Capture the cell that displays the provided text and extract its (x, y) central coordinate. 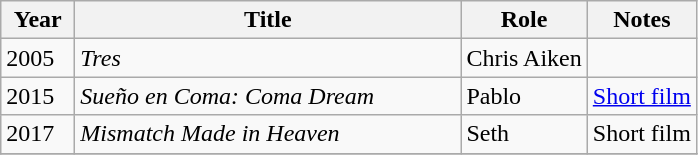
Tres (268, 58)
2005 (38, 58)
Year (38, 20)
Title (268, 20)
Sueño en Coma: Coma Dream (268, 96)
Mismatch Made in Heaven (268, 134)
2015 (38, 96)
Seth (524, 134)
2017 (38, 134)
Chris Aiken (524, 58)
Pablo (524, 96)
Role (524, 20)
Notes (642, 20)
